Locate the cell with the specified text and output its (x, y) center coordinate. 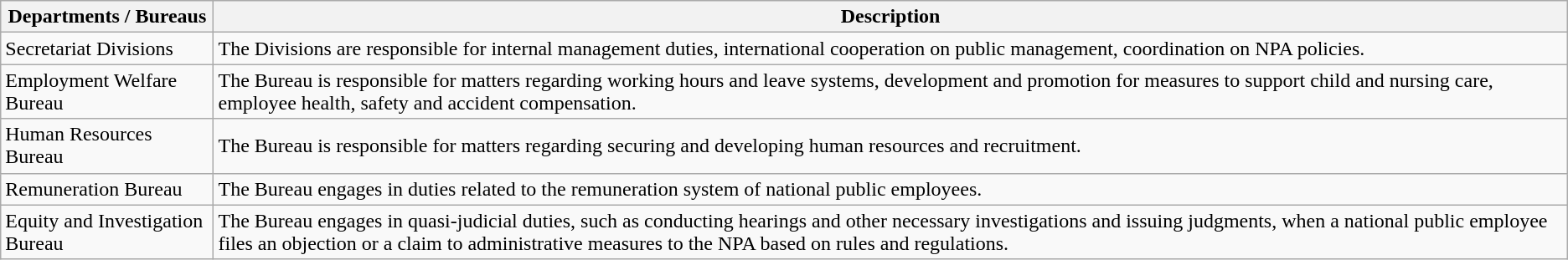
The Divisions are responsible for internal management duties, international cooperation on public management, coordination on NPA policies. (890, 48)
Secretariat Divisions (107, 48)
Remuneration Bureau (107, 189)
The Bureau engages in duties related to the remuneration system of national public employees. (890, 189)
Employment Welfare Bureau (107, 92)
Equity and Investigation Bureau (107, 232)
Description (890, 17)
Departments / Bureaus (107, 17)
Human Resources Bureau (107, 145)
The Bureau is responsible for matters regarding securing and developing human resources and recruitment. (890, 145)
